Find where the given text appears and provide that cell's center as [x, y] coordinate. 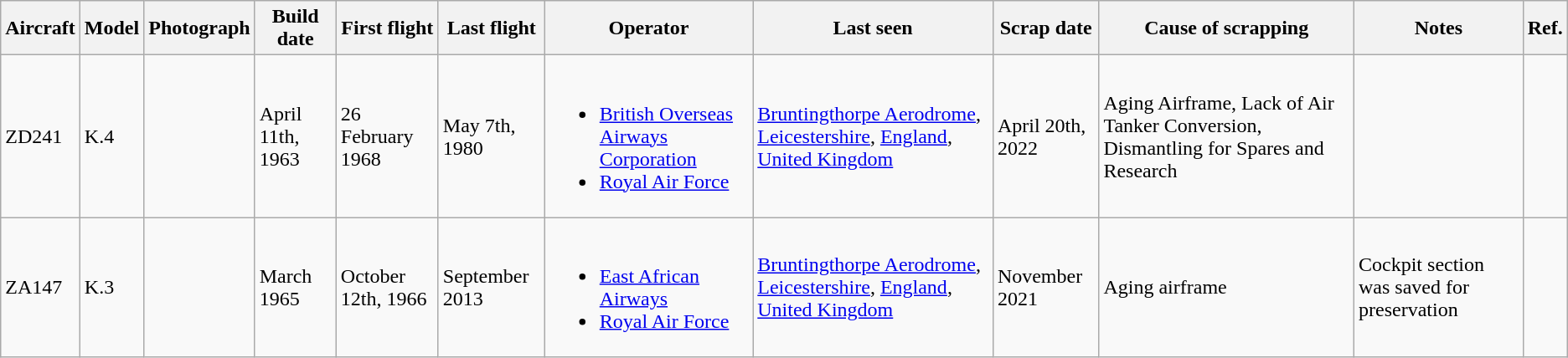
September 2013 [491, 288]
Scrap date [1045, 28]
Build date [295, 28]
April 20th, 2022 [1045, 136]
Operator [648, 28]
Ref. [1545, 28]
October 12th, 1966 [387, 288]
K.4 [111, 136]
ZA147 [40, 288]
Photograph [199, 28]
Model [111, 28]
British Overseas Airways CorporationRoyal Air Force [648, 136]
Cockpit section was saved for preservation [1439, 288]
Aircraft [40, 28]
K.3 [111, 288]
Last flight [491, 28]
November 2021 [1045, 288]
Aging Airframe, Lack of Air Tanker Conversion, Dismantling for Spares and Research [1226, 136]
March 1965 [295, 288]
ZD241 [40, 136]
April 11th, 1963 [295, 136]
Last seen [873, 28]
Aging airframe [1226, 288]
Cause of scrapping [1226, 28]
May 7th, 1980 [491, 136]
Notes [1439, 28]
East African AirwaysRoyal Air Force [648, 288]
First flight [387, 28]
26 February 1968 [387, 136]
